Identify which cell holds the provided text, then report its (x, y) central coordinate. 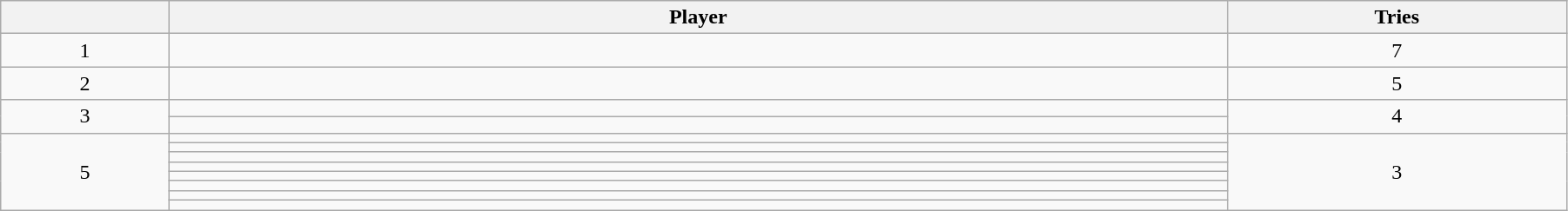
7 (1397, 50)
4 (1397, 116)
Player (698, 17)
1 (85, 50)
2 (85, 83)
Tries (1397, 17)
